Provide the (x, y) coordinate of the cell's center where the given text is located.  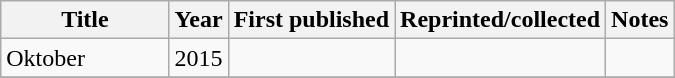
Year (198, 20)
Reprinted/collected (500, 20)
2015 (198, 58)
Oktober (85, 58)
Title (85, 20)
Notes (640, 20)
First published (311, 20)
